Scan for the cell matching the given text and deliver its (X, Y) coordinate at center. 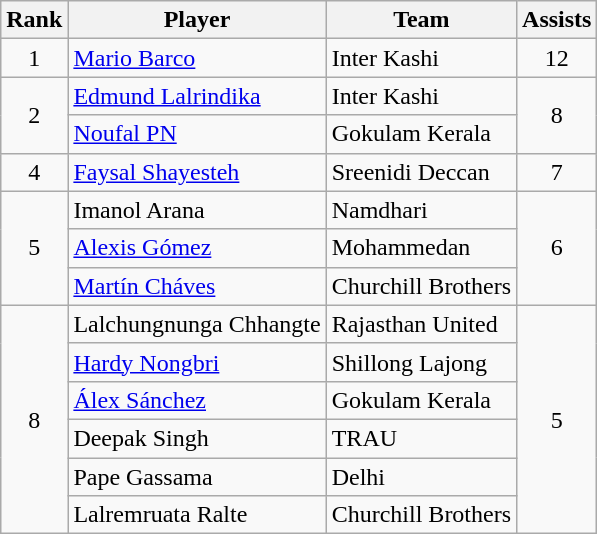
Lalremruata Ralte (197, 515)
Alexis Gómez (197, 248)
Imanol Arana (197, 210)
Álex Sánchez (197, 400)
2 (34, 115)
Hardy Nongbri (197, 362)
Rank (34, 20)
Martín Cháves (197, 286)
Shillong Lajong (421, 362)
7 (557, 172)
12 (557, 58)
1 (34, 58)
Rajasthan United (421, 324)
Mohammedan (421, 248)
Assists (557, 20)
Deepak Singh (197, 438)
Lalchungnunga Chhangte (197, 324)
Namdhari (421, 210)
Sreenidi Deccan (421, 172)
Player (197, 20)
4 (34, 172)
Team (421, 20)
Delhi (421, 477)
Edmund Lalrindika (197, 96)
Faysal Shayesteh (197, 172)
Pape Gassama (197, 477)
6 (557, 248)
Mario Barco (197, 58)
Noufal PN (197, 134)
TRAU (421, 438)
